Capture the cell that displays the provided text and extract its (x, y) central coordinate. 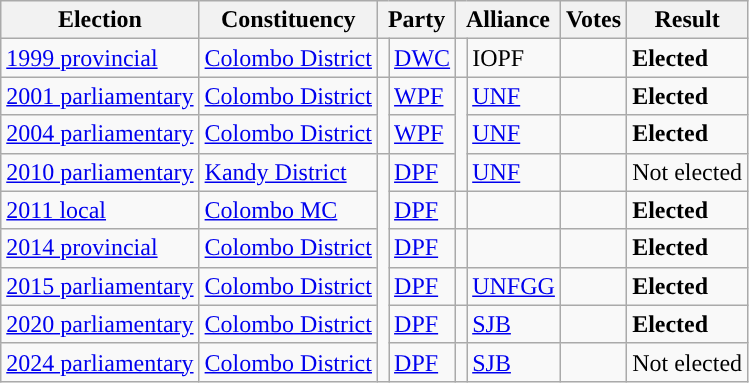
2015 parliamentary (100, 286)
Colombo MC (288, 210)
Party (416, 20)
2010 parliamentary (100, 172)
UNFGG (514, 286)
2020 parliamentary (100, 324)
Constituency (288, 20)
1999 provincial (100, 58)
2024 parliamentary (100, 362)
2001 parliamentary (100, 96)
2011 local (100, 210)
IOPF (514, 58)
DWC (422, 58)
Votes (593, 20)
Election (100, 20)
2004 parliamentary (100, 134)
Result (688, 20)
2014 provincial (100, 248)
Alliance (508, 20)
Kandy District (288, 172)
